Determine the (x, y) coordinate at the center of the cell enclosing the given text.  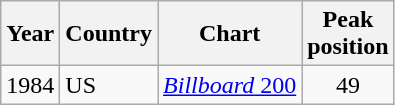
US (109, 85)
Country (109, 34)
Year (30, 34)
Peak position (348, 34)
1984 (30, 85)
Chart (230, 34)
Billboard 200 (230, 85)
49 (348, 85)
